Scan for the cell matching the given text and deliver its (x, y) coordinate at center. 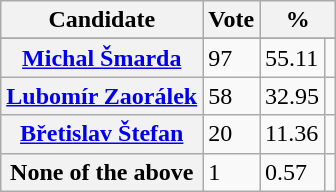
11.36 (292, 134)
Michal Šmarda (102, 58)
Vote (232, 20)
20 (232, 134)
Břetislav Štefan (102, 134)
58 (232, 96)
None of the above (102, 172)
97 (232, 58)
% (298, 20)
32.95 (292, 96)
1 (232, 172)
55.11 (292, 58)
0.57 (292, 172)
Candidate (102, 20)
Lubomír Zaorálek (102, 96)
